Output the (x, y) coordinate of the center of the cell containing the given text.  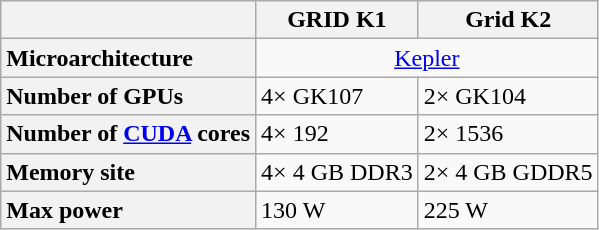
Kepler (428, 58)
2× 1536 (508, 134)
225 W (508, 210)
130 W (338, 210)
Number of GPUs (128, 96)
Memory site (128, 172)
2× 4 GB GDDR5 (508, 172)
Grid K2 (508, 20)
Max power (128, 210)
4× GK107 (338, 96)
4× 4 GB DDR3 (338, 172)
4× 192 (338, 134)
Microarchitecture (128, 58)
Number of CUDA cores (128, 134)
2× GK104 (508, 96)
GRID K1 (338, 20)
